Search for the cell housing the specified text and yield its [X, Y] center coordinate. 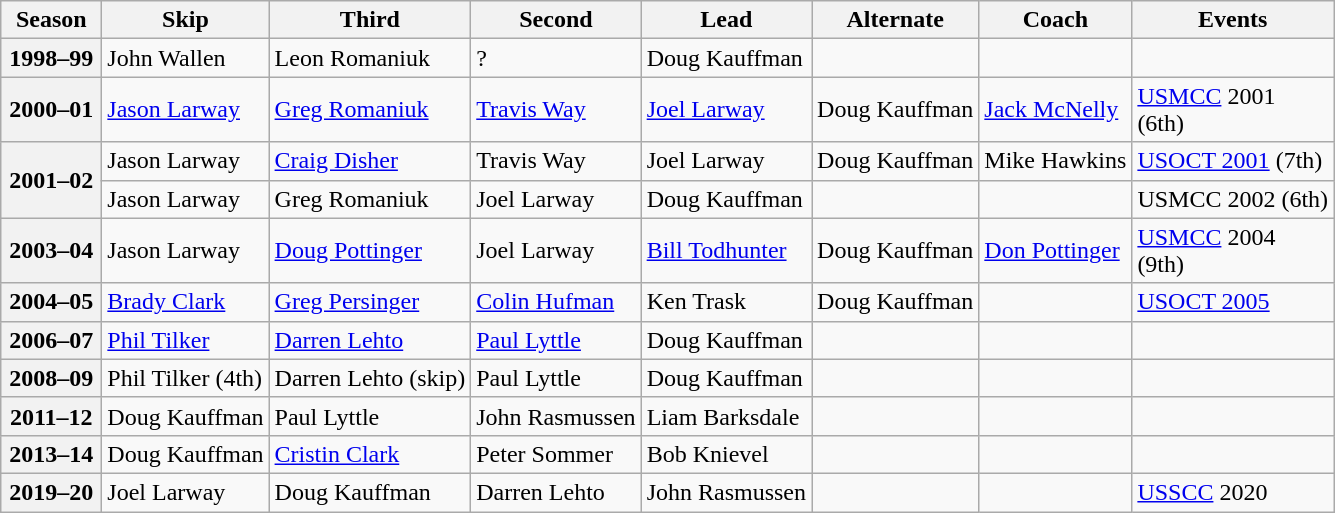
Season [52, 20]
Alternate [896, 20]
Bob Knievel [726, 454]
Third [370, 20]
1998–99 [52, 58]
Peter Sommer [556, 454]
Bill Todhunter [726, 250]
2008–09 [52, 378]
Don Pottinger [1056, 250]
Cristin Clark [370, 454]
2003–04 [52, 250]
Doug Pottinger [370, 250]
John Wallen [186, 58]
Darren Lehto (skip) [370, 378]
2011–12 [52, 416]
2006–07 [52, 340]
Phil Tilker (4th) [186, 378]
USOCT 2001 (7th) [1233, 161]
Craig Disher [370, 161]
2001–02 [52, 180]
2013–14 [52, 454]
USMCC 2004 (9th) [1233, 250]
Leon Romaniuk [370, 58]
Lead [726, 20]
Coach [1056, 20]
Mike Hawkins [1056, 161]
Greg Persinger [370, 302]
USMCC 2002 (6th) [1233, 199]
Colin Hufman [556, 302]
Events [1233, 20]
2019–20 [52, 492]
? [556, 58]
USOCT 2005 [1233, 302]
Liam Barksdale [726, 416]
2004–05 [52, 302]
USMCC 2001 (6th) [1233, 110]
Second [556, 20]
Brady Clark [186, 302]
Phil Tilker [186, 340]
Jack McNelly [1056, 110]
2000–01 [52, 110]
Ken Trask [726, 302]
Skip [186, 20]
USSCC 2020 [1233, 492]
